Detect which cell encompasses the target text, then output its (X, Y) center coordinate. 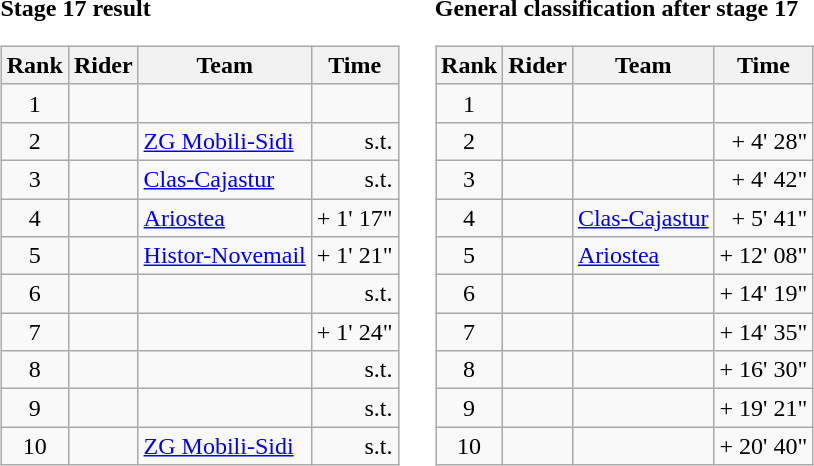
+ 12' 08" (764, 256)
+ 19' 21" (764, 408)
+ 1' 24" (354, 332)
+ 14' 35" (764, 332)
+ 5' 41" (764, 217)
+ 4' 28" (764, 141)
+ 1' 21" (354, 256)
+ 14' 19" (764, 294)
+ 16' 30" (764, 370)
+ 1' 17" (354, 217)
+ 20' 40" (764, 446)
Histor-Novemail (224, 256)
+ 4' 42" (764, 179)
